Scan for the cell matching the given text and deliver its (x, y) coordinate at center. 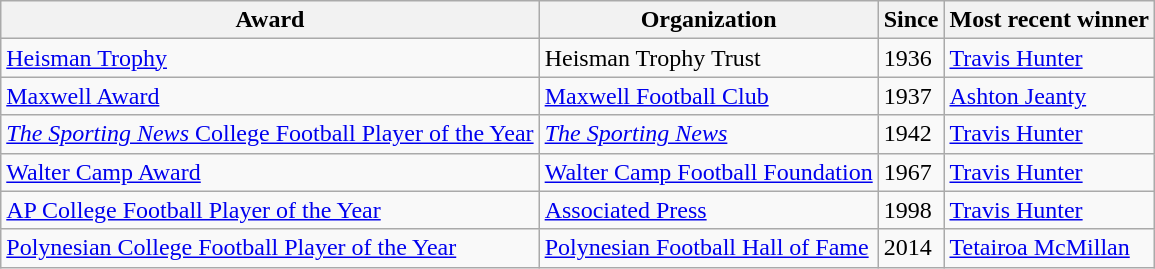
Maxwell Award (270, 96)
The Sporting News (708, 134)
Since (911, 20)
1936 (911, 58)
1937 (911, 96)
Polynesian College Football Player of the Year (270, 248)
1942 (911, 134)
Maxwell Football Club (708, 96)
Walter Camp Football Foundation (708, 172)
The Sporting News College Football Player of the Year (270, 134)
2014 (911, 248)
Ashton Jeanty (1050, 96)
Tetairoa McMillan (1050, 248)
AP College Football Player of the Year (270, 210)
Heisman Trophy (270, 58)
Heisman Trophy Trust (708, 58)
Organization (708, 20)
Award (270, 20)
1967 (911, 172)
Associated Press (708, 210)
Walter Camp Award (270, 172)
Most recent winner (1050, 20)
Polynesian Football Hall of Fame (708, 248)
1998 (911, 210)
